Extract the (X, Y) coordinate from the center of the cell holding the provided text.  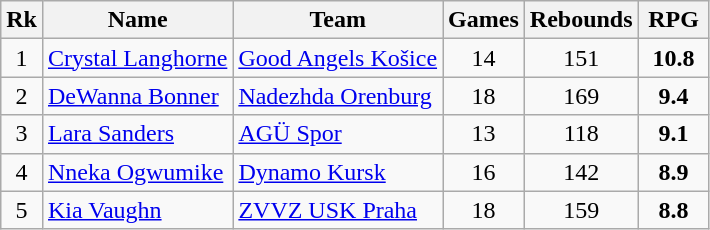
Lara Sanders (137, 134)
14 (484, 58)
169 (581, 96)
8.9 (674, 172)
118 (581, 134)
Dynamo Kursk (338, 172)
159 (581, 210)
5 (22, 210)
ZVVZ USK Praha (338, 210)
4 (22, 172)
3 (22, 134)
16 (484, 172)
9.4 (674, 96)
Nadezhda Orenburg (338, 96)
1 (22, 58)
Good Angels Košice (338, 58)
142 (581, 172)
Team (338, 20)
10.8 (674, 58)
Games (484, 20)
AGÜ Spor (338, 134)
9.1 (674, 134)
Rebounds (581, 20)
RPG (674, 20)
8.8 (674, 210)
Crystal Langhorne (137, 58)
DeWanna Bonner (137, 96)
13 (484, 134)
2 (22, 96)
151 (581, 58)
Kia Vaughn (137, 210)
Rk (22, 20)
Name (137, 20)
Nneka Ogwumike (137, 172)
